Locate the cell with the specified text and output its [x, y] center coordinate. 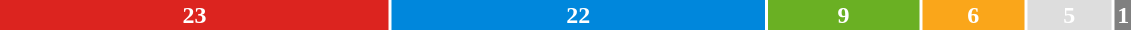
9 [843, 15]
5 [1070, 15]
6 [974, 15]
22 [578, 15]
23 [194, 15]
